Scan for the cell matching the given text and deliver its [x, y] coordinate at center. 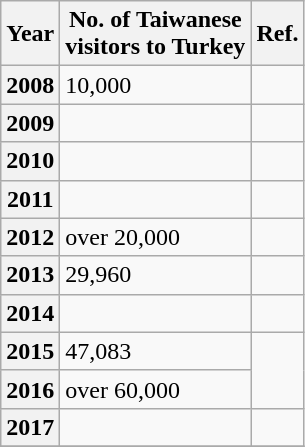
29,960 [156, 275]
2013 [30, 275]
Year [30, 34]
2016 [30, 389]
over 60,000 [156, 389]
Ref. [278, 34]
2017 [30, 427]
2012 [30, 237]
2010 [30, 161]
2008 [30, 85]
over 20,000 [156, 237]
47,083 [156, 351]
10,000 [156, 85]
2014 [30, 313]
No. of Taiwanese visitors to Turkey [156, 34]
2015 [30, 351]
2011 [30, 199]
2009 [30, 123]
